Search for the cell housing the specified text and yield its (X, Y) center coordinate. 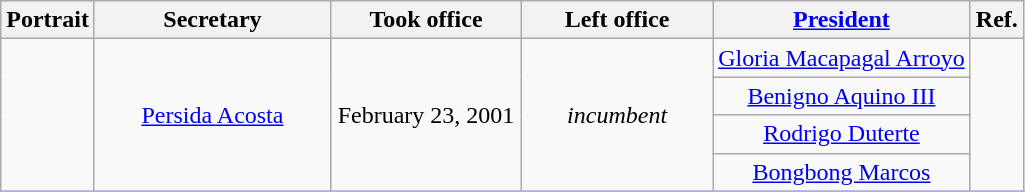
Rodrigo Duterte (842, 134)
Ref. (996, 20)
Left office (618, 20)
February 23, 2001 (426, 115)
Benigno Aquino III (842, 96)
Persida Acosta (212, 115)
Gloria Macapagal Arroyo (842, 58)
Secretary (212, 20)
Bongbong Marcos (842, 172)
incumbent (618, 115)
Took office (426, 20)
President (842, 20)
Portrait (48, 20)
